Find where the given text appears and provide that cell's center as (x, y) coordinate. 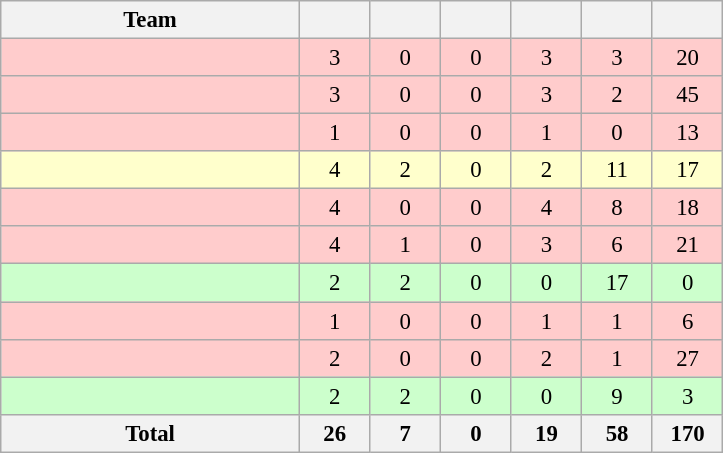
11 (618, 170)
58 (618, 433)
Total (150, 433)
7 (406, 433)
Team (150, 20)
13 (688, 133)
18 (688, 208)
19 (546, 433)
9 (618, 396)
21 (688, 245)
8 (618, 208)
27 (688, 358)
170 (688, 433)
20 (688, 58)
45 (688, 95)
26 (334, 433)
